Identify which cell holds the provided text, then report its [X, Y] central coordinate. 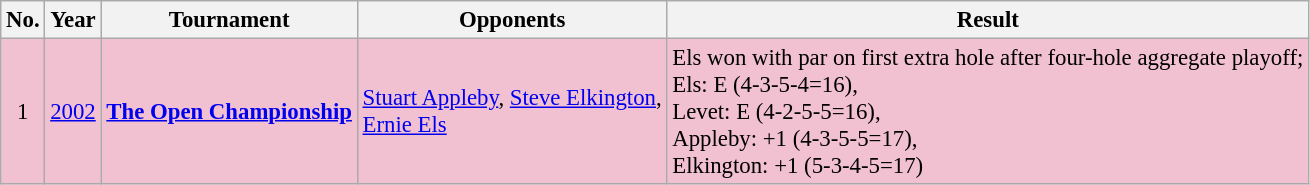
Tournament [229, 20]
No. [23, 20]
Year [73, 20]
Stuart Appleby, Steve Elkington, Ernie Els [512, 112]
Result [988, 20]
2002 [73, 112]
Opponents [512, 20]
The Open Championship [229, 112]
1 [23, 112]
